From the cell containing the given text, extract its center point as (x, y) coordinate. 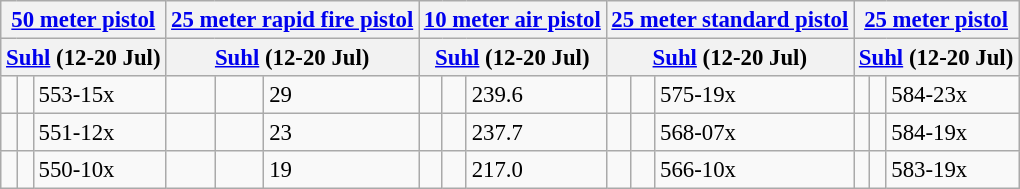
237.7 (536, 133)
553-15x (100, 95)
550-10x (100, 170)
566-10x (754, 170)
25 meter pistol (936, 20)
50 meter pistol (84, 20)
584-19x (952, 133)
19 (342, 170)
584-23x (952, 95)
583-19x (952, 170)
575-19x (754, 95)
239.6 (536, 95)
217.0 (536, 170)
25 meter rapid fire pistol (292, 20)
29 (342, 95)
25 meter standard pistol (730, 20)
551-12x (100, 133)
568-07x (754, 133)
23 (342, 133)
10 meter air pistol (513, 20)
